Detect which cell encompasses the target text, then output its (X, Y) center coordinate. 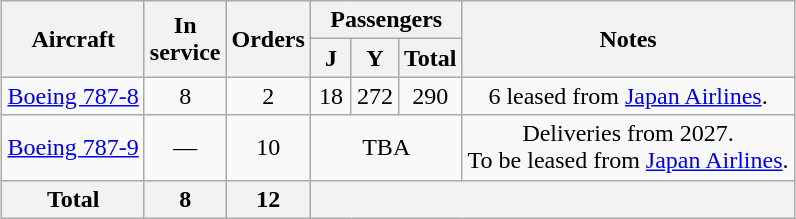
2 (268, 96)
290 (431, 96)
Orders (268, 39)
— (185, 148)
Passengers (386, 20)
Boeing 787-9 (73, 148)
Aircraft (73, 39)
TBA (386, 148)
18 (330, 96)
Inservice (185, 39)
Deliveries from 2027.To be leased from Japan Airlines. (628, 148)
12 (268, 199)
Y (374, 58)
Notes (628, 39)
6 leased from Japan Airlines. (628, 96)
Boeing 787-8 (73, 96)
272 (374, 96)
10 (268, 148)
J (330, 58)
